Scan for the cell matching the given text and deliver its (x, y) coordinate at center. 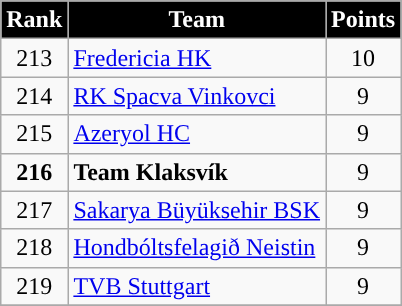
213 (34, 58)
Points (364, 20)
217 (34, 210)
RK Spacva Vinkovci (197, 96)
Hondbóltsfelagið Neistin (197, 248)
214 (34, 96)
219 (34, 286)
Team (197, 20)
Team Klaksvík (197, 172)
TVB Stuttgart (197, 286)
Sakarya Büyüksehir BSK (197, 210)
Azeryol HC (197, 134)
10 (364, 58)
Fredericia HK (197, 58)
218 (34, 248)
216 (34, 172)
215 (34, 134)
Rank (34, 20)
